Identify which cell holds the provided text, then report its [x, y] central coordinate. 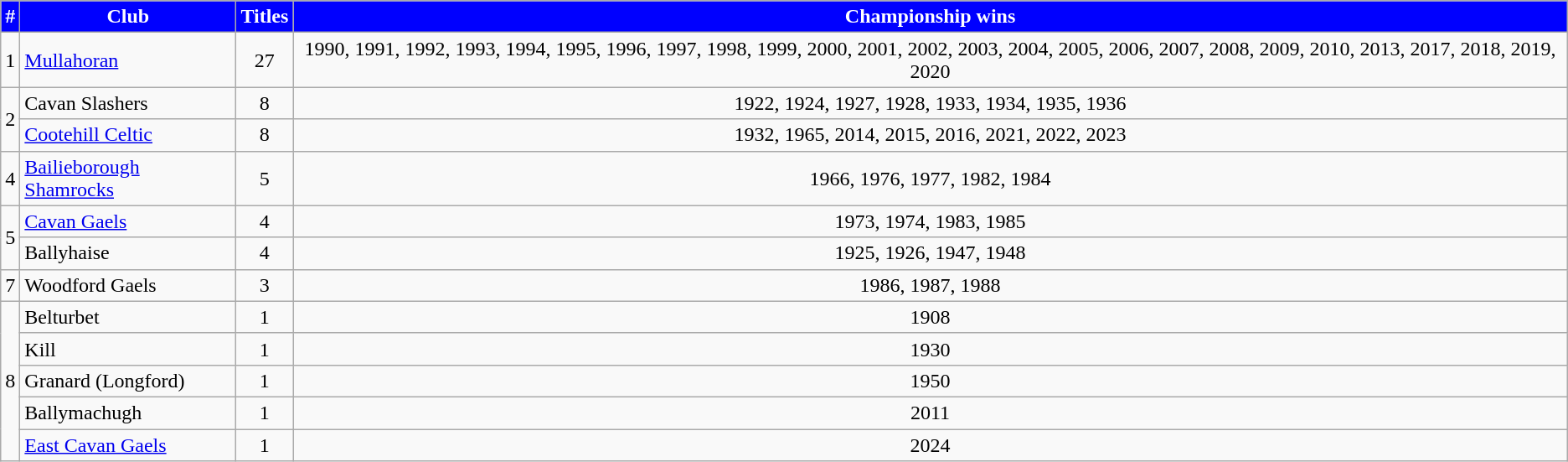
1986, 1987, 1988 [930, 285]
Cavan Gaels [128, 221]
3 [265, 285]
Bailieborough Shamrocks [128, 178]
Belturbet [128, 317]
2024 [930, 445]
Ballyhaise [128, 253]
Cootehill Celtic [128, 135]
Mullahoran [128, 60]
1950 [930, 381]
Ballymachugh [128, 413]
1966, 1976, 1977, 1982, 1984 [930, 178]
1908 [930, 317]
1930 [930, 349]
1925, 1926, 1947, 1948 [930, 253]
# [10, 17]
1973, 1974, 1983, 1985 [930, 221]
Granard (Longford) [128, 381]
27 [265, 60]
East Cavan Gaels [128, 445]
2011 [930, 413]
Woodford Gaels [128, 285]
7 [10, 285]
Championship wins [930, 17]
Kill [128, 349]
1932, 1965, 2014, 2015, 2016, 2021, 2022, 2023 [930, 135]
1922, 1924, 1927, 1928, 1933, 1934, 1935, 1936 [930, 103]
2 [10, 119]
Cavan Slashers [128, 103]
Club [128, 17]
Titles [265, 17]
